Provide the [X, Y] coordinate of the cell's center where the given text is located.  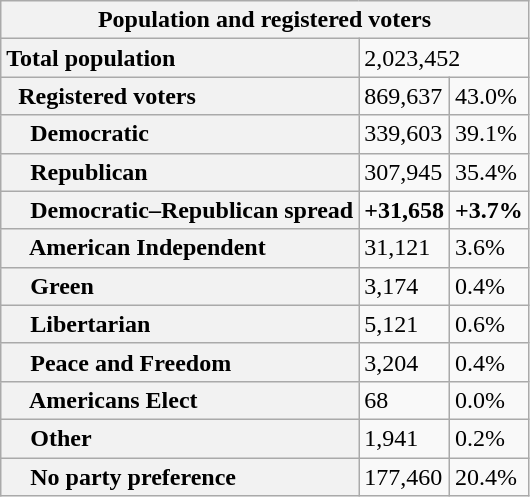
Peace and Freedom [180, 362]
39.1% [488, 134]
35.4% [488, 172]
3,204 [404, 362]
43.0% [488, 96]
American Independent [180, 248]
0.2% [488, 438]
Americans Elect [180, 400]
20.4% [488, 477]
Democratic [180, 134]
Population and registered voters [264, 20]
Republican [180, 172]
+31,658 [404, 210]
339,603 [404, 134]
869,637 [404, 96]
0.0% [488, 400]
No party preference [180, 477]
Total population [180, 58]
1,941 [404, 438]
Green [180, 286]
31,121 [404, 248]
177,460 [404, 477]
Registered voters [180, 96]
+3.7% [488, 210]
307,945 [404, 172]
3,174 [404, 286]
Other [180, 438]
3.6% [488, 248]
68 [404, 400]
0.6% [488, 324]
2,023,452 [444, 58]
Libertarian [180, 324]
Democratic–Republican spread [180, 210]
5,121 [404, 324]
